Scan for the cell matching the given text and deliver its (X, Y) coordinate at center. 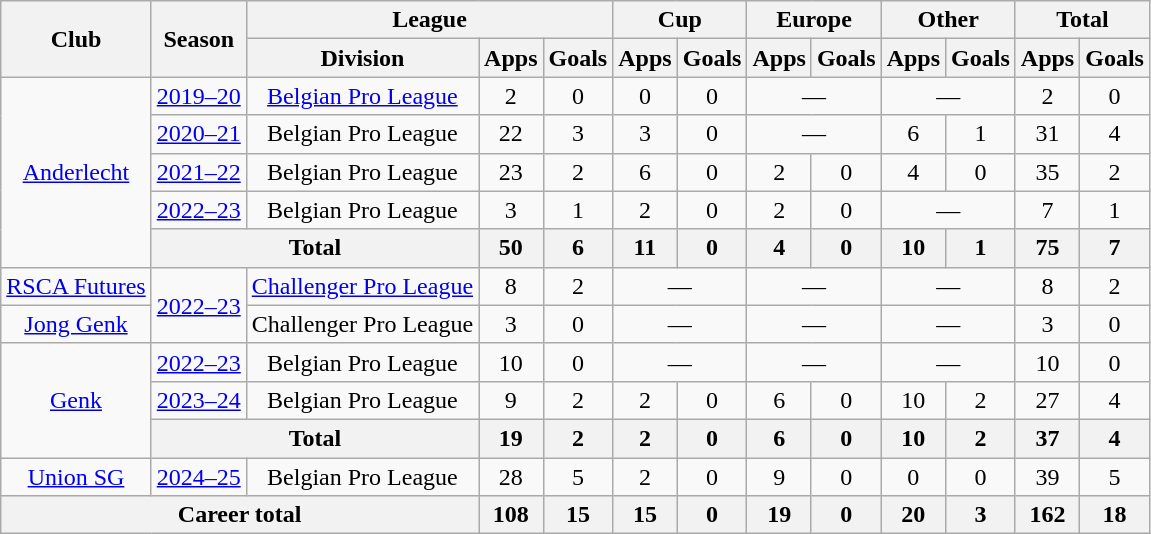
RSCA Futures (76, 286)
Jong Genk (76, 324)
39 (1047, 477)
162 (1047, 515)
Anderlecht (76, 172)
27 (1047, 400)
Union SG (76, 477)
20 (913, 515)
18 (1115, 515)
23 (511, 172)
Career total (240, 515)
Europe (814, 20)
2023–24 (198, 400)
28 (511, 477)
31 (1047, 134)
2020–21 (198, 134)
Division (362, 58)
50 (511, 248)
League (429, 20)
Genk (76, 400)
Club (76, 39)
108 (511, 515)
Cup (680, 20)
2021–22 (198, 172)
37 (1047, 438)
Season (198, 39)
35 (1047, 172)
Other (948, 20)
2024–25 (198, 477)
75 (1047, 248)
2019–20 (198, 96)
11 (645, 248)
22 (511, 134)
